Identify which cell holds the provided text, then report its (x, y) central coordinate. 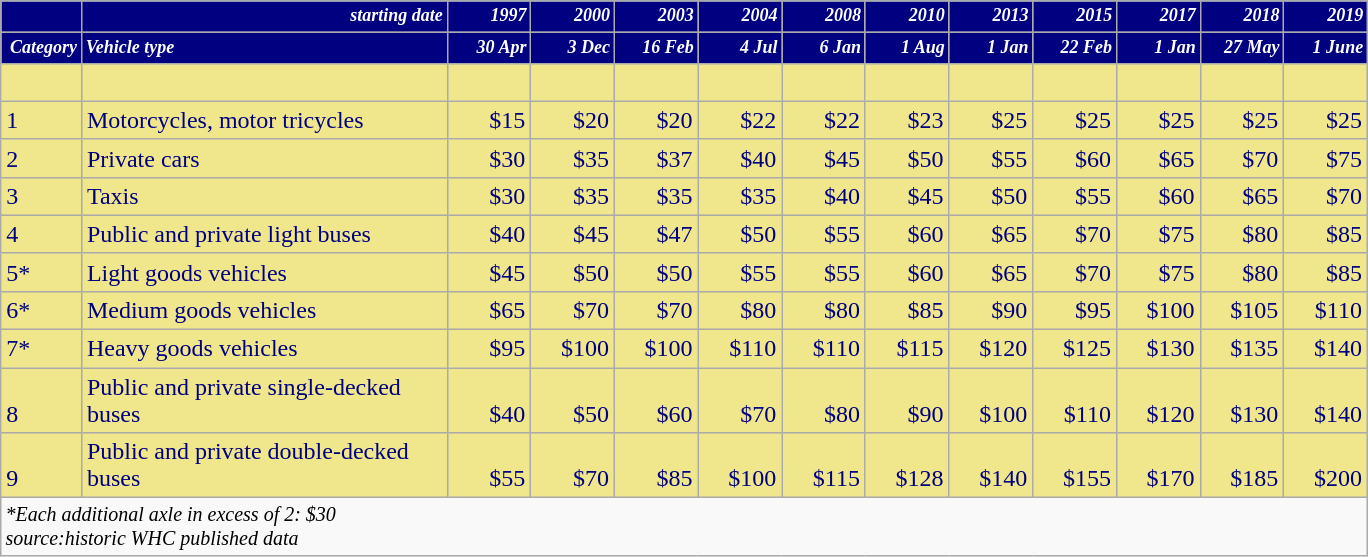
Vehicle type (264, 48)
$170 (1158, 466)
6* (42, 310)
22 Feb (1075, 48)
2008 (824, 16)
1 Aug (907, 48)
4 (42, 234)
$155 (1075, 466)
2018 (1242, 16)
Private cars (264, 158)
Taxis (264, 196)
Motorcycles, motor tricycles (264, 120)
2 (42, 158)
3 Dec (573, 48)
Category (42, 48)
$23 (907, 120)
Medium goods vehicles (264, 310)
*Each additional axle in excess of 2: $30 source:historic WHC published data (684, 526)
Public and private single-decked buses (264, 400)
2013 (991, 16)
2017 (1158, 16)
starting date (264, 16)
$128 (907, 466)
Public and private light buses (264, 234)
3 (42, 196)
27 May (1242, 48)
$125 (1075, 349)
$15 (489, 120)
$105 (1242, 310)
1 (42, 120)
Light goods vehicles (264, 272)
7* (42, 349)
$47 (656, 234)
2015 (1075, 16)
Heavy goods vehicles (264, 349)
30 Apr (489, 48)
2004 (740, 16)
16 Feb (656, 48)
2019 (1326, 16)
5* (42, 272)
4 Jul (740, 48)
1997 (489, 16)
$37 (656, 158)
8 (42, 400)
1 June (1326, 48)
2003 (656, 16)
6 Jan (824, 48)
9 (42, 466)
Public and private double-decked buses (264, 466)
2000 (573, 16)
$200 (1326, 466)
$135 (1242, 349)
$185 (1242, 466)
2010 (907, 16)
